Determine the [X, Y] coordinate at the center of the cell enclosing the given text.  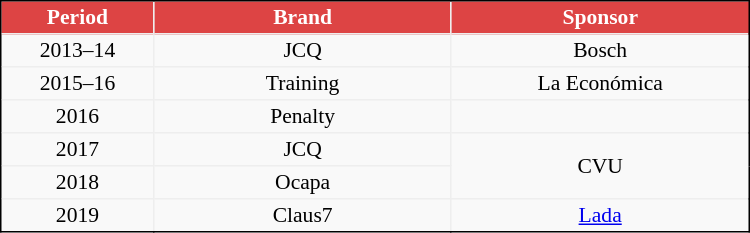
2016 [78, 116]
Penalty [302, 116]
Brand [302, 18]
Claus7 [302, 216]
Period [78, 18]
Bosch [600, 50]
2013–14 [78, 50]
Ocapa [302, 182]
Training [302, 84]
2018 [78, 182]
2017 [78, 150]
CVU [600, 166]
2015–16 [78, 84]
Sponsor [600, 18]
2019 [78, 216]
La Económica [600, 84]
Lada [600, 216]
